Search for the cell housing the specified text and yield its (x, y) center coordinate. 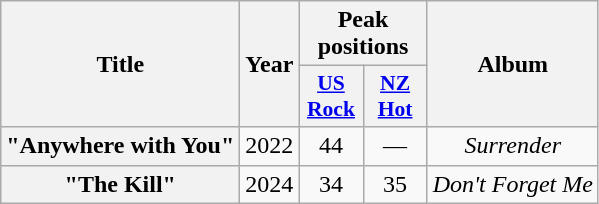
NZHot (395, 96)
2022 (270, 146)
Title (120, 64)
Album (512, 64)
— (395, 146)
"Anywhere with You" (120, 146)
"The Kill" (120, 184)
44 (331, 146)
35 (395, 184)
Year (270, 64)
Surrender (512, 146)
USRock (331, 96)
2024 (270, 184)
Peak positions (363, 34)
34 (331, 184)
Don't Forget Me (512, 184)
